Output the (x, y) coordinate of the center of the cell containing the given text.  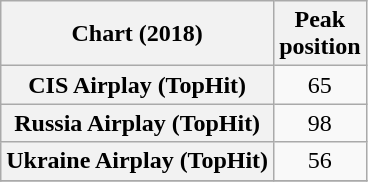
56 (320, 161)
Peakposition (320, 34)
65 (320, 85)
98 (320, 123)
Chart (2018) (138, 34)
Ukraine Airplay (TopHit) (138, 161)
CIS Airplay (TopHit) (138, 85)
Russia Airplay (TopHit) (138, 123)
